Locate the cell with the specified text and output its (X, Y) center coordinate. 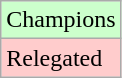
Champions (61, 20)
Relegated (61, 58)
